Provide the (X, Y) coordinate of the cell's center where the given text is located.  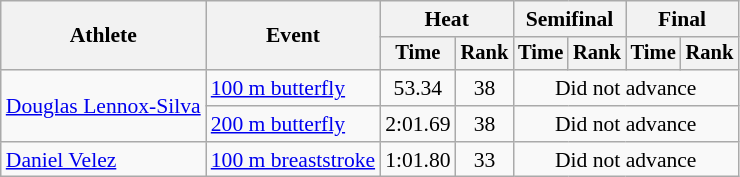
Athlete (104, 36)
Semifinal (569, 19)
Event (293, 36)
200 m butterfly (293, 124)
53.34 (418, 88)
100 m butterfly (293, 88)
2:01.69 (418, 124)
Heat (446, 19)
Douglas Lennox-Silva (104, 106)
Final (682, 19)
